Provide the [x, y] coordinate of the cell's center where the given text is located.  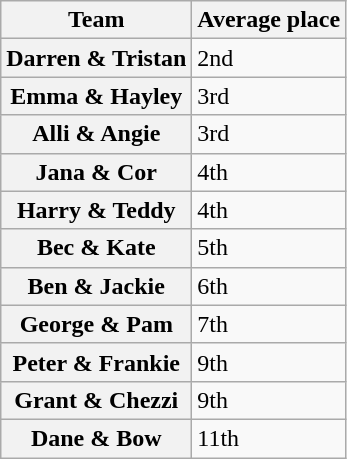
Average place [269, 20]
2nd [269, 58]
Harry & Teddy [96, 210]
5th [269, 248]
Emma & Hayley [96, 96]
Team [96, 20]
Jana & Cor [96, 172]
11th [269, 438]
6th [269, 286]
George & Pam [96, 324]
Dane & Bow [96, 438]
7th [269, 324]
Peter & Frankie [96, 362]
Grant & Chezzi [96, 400]
Alli & Angie [96, 134]
Darren & Tristan [96, 58]
Bec & Kate [96, 248]
Ben & Jackie [96, 286]
